Detect which cell encompasses the target text, then output its [x, y] center coordinate. 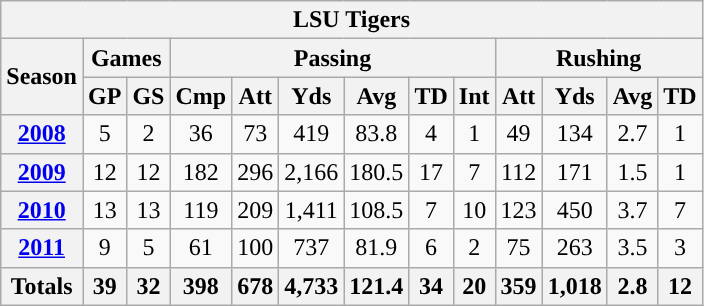
6 [431, 248]
4,733 [312, 286]
296 [256, 172]
3.5 [632, 248]
108.5 [376, 210]
61 [201, 248]
34 [431, 286]
9 [104, 248]
GP [104, 96]
73 [256, 134]
121.4 [376, 286]
Season [42, 77]
83.8 [376, 134]
2.7 [632, 134]
209 [256, 210]
112 [518, 172]
1.5 [632, 172]
36 [201, 134]
32 [148, 286]
737 [312, 248]
1,018 [574, 286]
2.8 [632, 286]
Passing [332, 58]
2010 [42, 210]
398 [201, 286]
359 [518, 286]
17 [431, 172]
2,166 [312, 172]
Games [126, 58]
134 [574, 134]
2011 [42, 248]
4 [431, 134]
Rushing [598, 58]
119 [201, 210]
LSU Tigers [352, 20]
2009 [42, 172]
182 [201, 172]
20 [474, 286]
81.9 [376, 248]
GS [148, 96]
180.5 [376, 172]
263 [574, 248]
171 [574, 172]
2008 [42, 134]
Totals [42, 286]
Cmp [201, 96]
419 [312, 134]
10 [474, 210]
123 [518, 210]
100 [256, 248]
49 [518, 134]
75 [518, 248]
3.7 [632, 210]
678 [256, 286]
450 [574, 210]
39 [104, 286]
3 [680, 248]
1,411 [312, 210]
Int [474, 96]
